Locate the cell with the specified text and output its (X, Y) center coordinate. 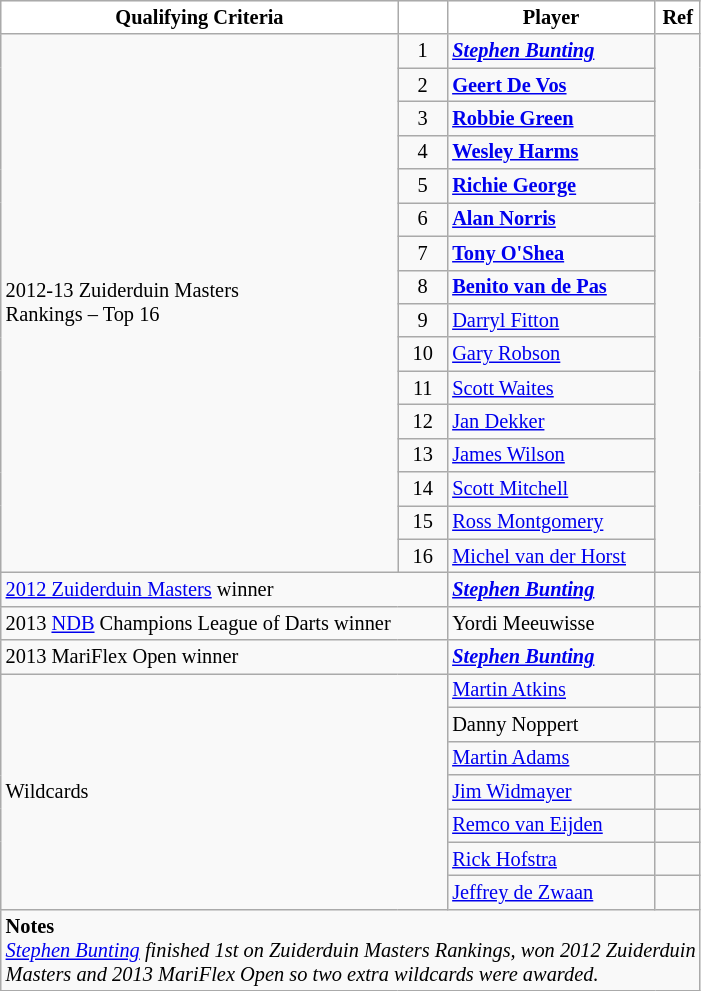
Alan Norris (551, 219)
8 (422, 287)
7 (422, 253)
16 (422, 556)
Jeffrey de Zwaan (551, 892)
Rick Hofstra (551, 859)
Jan Dekker (551, 421)
2012 Zuiderduin Masters winner (224, 589)
Scott Mitchell (551, 489)
Scott Waites (551, 388)
3 (422, 118)
14 (422, 489)
Gary Robson (551, 354)
Wesley Harms (551, 152)
Qualifying Criteria (200, 17)
1 (422, 51)
Martin Atkins (551, 690)
11 (422, 388)
James Wilson (551, 455)
Ross Montgomery (551, 522)
15 (422, 522)
2 (422, 85)
Benito van de Pas (551, 287)
5 (422, 186)
6 (422, 219)
Ref (678, 17)
Yordi Meeuwisse (551, 623)
2012-13 Zuiderduin MastersRankings – Top 16 (200, 303)
10 (422, 354)
2013 MariFlex Open winner (224, 657)
12 (422, 421)
Wildcards (224, 791)
Robbie Green (551, 118)
2013 NDB Champions League of Darts winner (224, 623)
Darryl Fitton (551, 320)
Geert De Vos (551, 85)
13 (422, 455)
Remco van Eijden (551, 825)
Michel van der Horst (551, 556)
9 (422, 320)
Tony O'Shea (551, 253)
Danny Noppert (551, 724)
4 (422, 152)
Martin Adams (551, 758)
Richie George (551, 186)
Jim Widmayer (551, 791)
Player (551, 17)
